Provide the [x, y] coordinate of the cell's center where the given text is located.  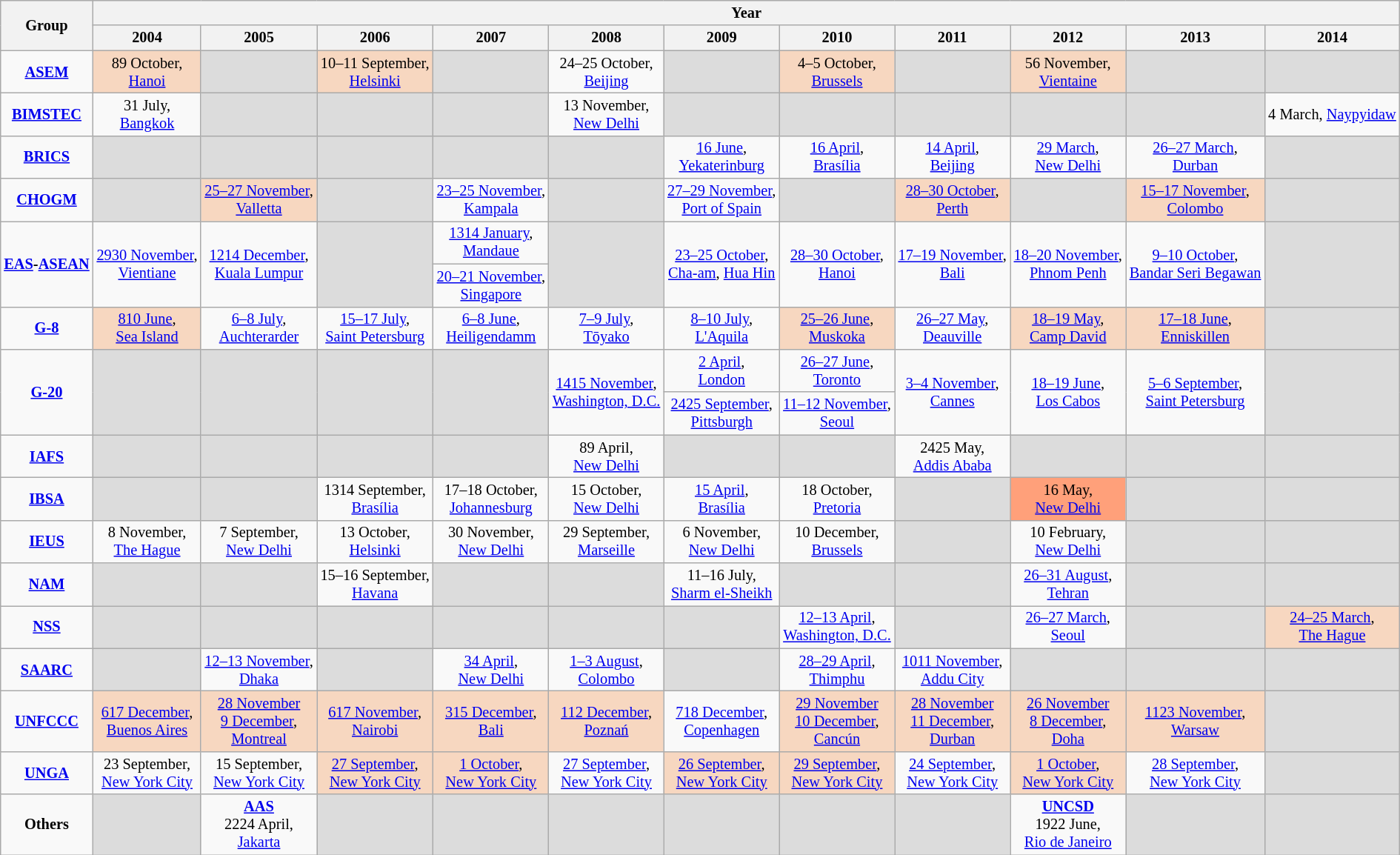
16 April, Brasília [837, 157]
Year [747, 13]
25–27 November, Valletta [259, 200]
1011 November, Addu City [953, 670]
31 July, Bangkok [147, 114]
9–10 October, Bandar Seri Begawan [1196, 264]
2010 [837, 38]
29 September, Marseille [606, 542]
27–29 November, Port of Spain [721, 200]
2425 September, Pittsburgh [721, 413]
2013 [1196, 38]
G-20 [46, 391]
7 September, New Delhi [259, 542]
617 December, Buenos Aires [147, 721]
2005 [259, 38]
16 June, Yekaterinburg [721, 157]
NSS [46, 627]
26–27 June, Toronto [837, 370]
13 November, New Delhi [606, 114]
10 December, Brussels [837, 542]
56 November, Vientaine [1068, 72]
112 December, Poznań [606, 721]
2425 May, Addis Ababa [953, 456]
15 October, New Delhi [606, 499]
EAS-ASEAN [46, 264]
UNFCCC [46, 721]
26–27 May, Deauville [953, 328]
G-8 [46, 328]
23–25 November, Kampala [491, 200]
6–8 July, Auchterarder [259, 328]
26 September, New York City [721, 773]
SAARC [46, 670]
2004 [147, 38]
23–25 October, Cha-am, Hua Hin [721, 264]
UNGA [46, 773]
29 March, New Delhi [1068, 157]
28 September, New York City [1196, 773]
26 November8 December, Doha [1068, 721]
ASEM [46, 72]
IEUS [46, 542]
89 October, Hanoi [147, 72]
Others [46, 825]
29 November10 December, Cancún [837, 721]
8 November, The Hague [147, 542]
12–13 November, Dhaka [259, 670]
315 December, Bali [491, 721]
2014 [1332, 38]
4–5 October, Brussels [837, 72]
17–18 June, Enniskillen [1196, 328]
7–9 July, Tōyako [606, 328]
12–13 April, Washington, D.C. [837, 627]
718 December, Copenhagen [721, 721]
11–16 July, Sharm el-Sheikh [721, 585]
5–6 September, Saint Petersburg [1196, 391]
23 September, New York City [147, 773]
2 April, London [721, 370]
BRICS [46, 157]
1214 December, Kuala Lumpur [259, 264]
17–18 October, Johannesburg [491, 499]
BIMSTEC [46, 114]
24–25 October, Beijing [606, 72]
CHOGM [46, 200]
28–30 October, Hanoi [837, 264]
15–17 November, Colombo [1196, 200]
28–29 April, Thimphu [837, 670]
1415 November, Washington, D.C. [606, 391]
3–4 November, Cannes [953, 391]
16 May, New Delhi [1068, 499]
2011 [953, 38]
24–25 March, The Hague [1332, 627]
2008 [606, 38]
617 November, Nairobi [375, 721]
17–19 November, Bali [953, 264]
15 September, New York City [259, 773]
8–10 July, L'Aquila [721, 328]
2930 November, Vientiane [147, 264]
15–17 July, Saint Petersburg [375, 328]
18–20 November, Phnom Penh [1068, 264]
18–19 June, Los Cabos [1068, 391]
1314 September, Brasília [375, 499]
18–19 May, Camp David [1068, 328]
2012 [1068, 38]
24 September, New York City [953, 773]
IBSA [46, 499]
IAFS [46, 456]
28 November11 December, Durban [953, 721]
2006 [375, 38]
2009 [721, 38]
10–11 September, Helsinki [375, 72]
26–27 March, Seoul [1068, 627]
14 April, Beijing [953, 157]
AAS2224 April, Jakarta [259, 825]
1314 January, Mandaue [491, 242]
4 March, Naypyidaw [1332, 114]
89 April, New Delhi [606, 456]
Group [46, 25]
28 November9 December, Montreal [259, 721]
26–31 August, Tehran [1068, 585]
15 April, Brasília [721, 499]
11–12 November, Seoul [837, 413]
34 April, New Delhi [491, 670]
10 February, New Delhi [1068, 542]
15–16 September, Havana [375, 585]
810 June, Sea Island [147, 328]
30 November, New Delhi [491, 542]
UNCSD1922 June, Rio de Janeiro [1068, 825]
NAM [46, 585]
1123 November, Warsaw [1196, 721]
13 October, Helsinki [375, 542]
20–21 November, Singapore [491, 285]
28–30 October, Perth [953, 200]
6–8 June, Heiligendamm [491, 328]
2007 [491, 38]
25–26 June, Muskoka [837, 328]
18 October, Pretoria [837, 499]
29 September, New York City [837, 773]
26–27 March, Durban [1196, 157]
6 November, New Delhi [721, 542]
1–3 August, Colombo [606, 670]
